Return [x, y] of the center of cell containing provided text 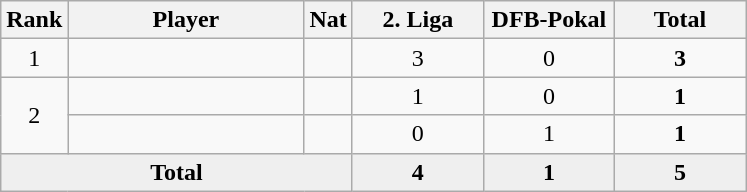
4 [418, 172]
Player [186, 20]
Rank [34, 20]
Nat [328, 20]
2. Liga [418, 20]
2 [34, 115]
5 [680, 172]
DFB-Pokal [548, 20]
